From the cell containing the given text, extract its center point as [x, y] coordinate. 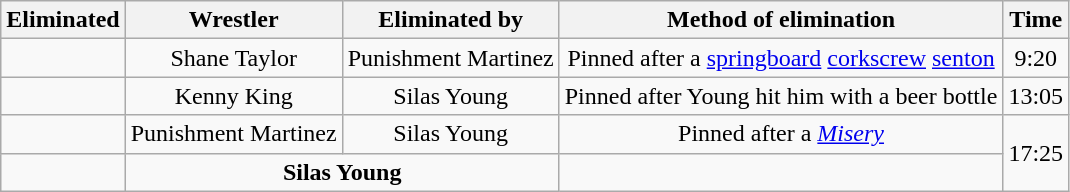
Pinned after a Misery [781, 134]
Time [1036, 20]
13:05 [1036, 96]
Pinned after Young hit him with a beer bottle [781, 96]
9:20 [1036, 58]
Eliminated by [450, 20]
Eliminated [63, 20]
Wrestler [234, 20]
Pinned after a springboard corkscrew senton [781, 58]
Shane Taylor [234, 58]
17:25 [1036, 153]
Method of elimination [781, 20]
Kenny King [234, 96]
